Scan for the cell matching the given text and deliver its [x, y] coordinate at center. 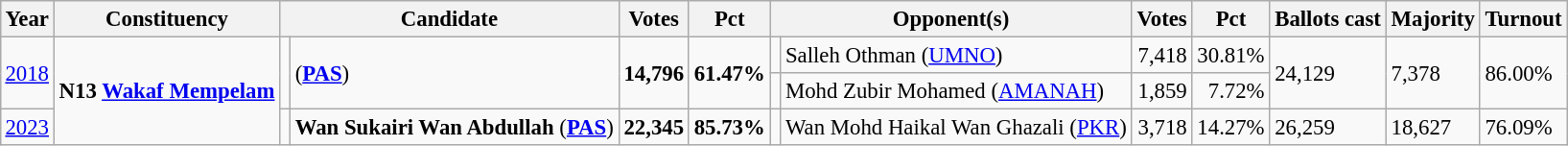
24,129 [1327, 73]
Year [27, 19]
(PAS) [455, 73]
3,718 [1162, 128]
Turnout [1523, 19]
86.00% [1523, 73]
76.09% [1523, 128]
1,859 [1162, 91]
N13 Wakaf Mempelam [167, 90]
Mohd Zubir Mohamed (AMANAH) [957, 91]
22,345 [654, 128]
2023 [27, 128]
61.47% [729, 73]
Wan Sukairi Wan Abdullah (PAS) [455, 128]
18,627 [1433, 128]
30.81% [1231, 55]
Ballots cast [1327, 19]
7,378 [1433, 73]
Constituency [167, 19]
26,259 [1327, 128]
14,796 [654, 73]
14.27% [1231, 128]
2018 [27, 73]
7,418 [1162, 55]
Opponent(s) [951, 19]
Salleh Othman (UMNO) [957, 55]
Majority [1433, 19]
Wan Mohd Haikal Wan Ghazali (PKR) [957, 128]
7.72% [1231, 91]
85.73% [729, 128]
Candidate [449, 19]
